Determine the (X, Y) coordinate at the center of the cell enclosing the given text.  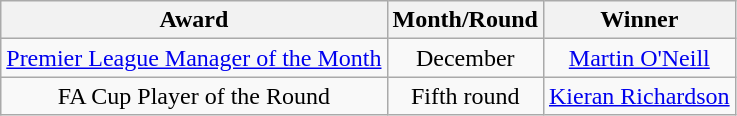
Martin O'Neill (639, 58)
FA Cup Player of the Round (194, 96)
Fifth round (465, 96)
Award (194, 20)
December (465, 58)
Kieran Richardson (639, 96)
Winner (639, 20)
Premier League Manager of the Month (194, 58)
Month/Round (465, 20)
